Locate the cell with the specified text and output its [X, Y] center coordinate. 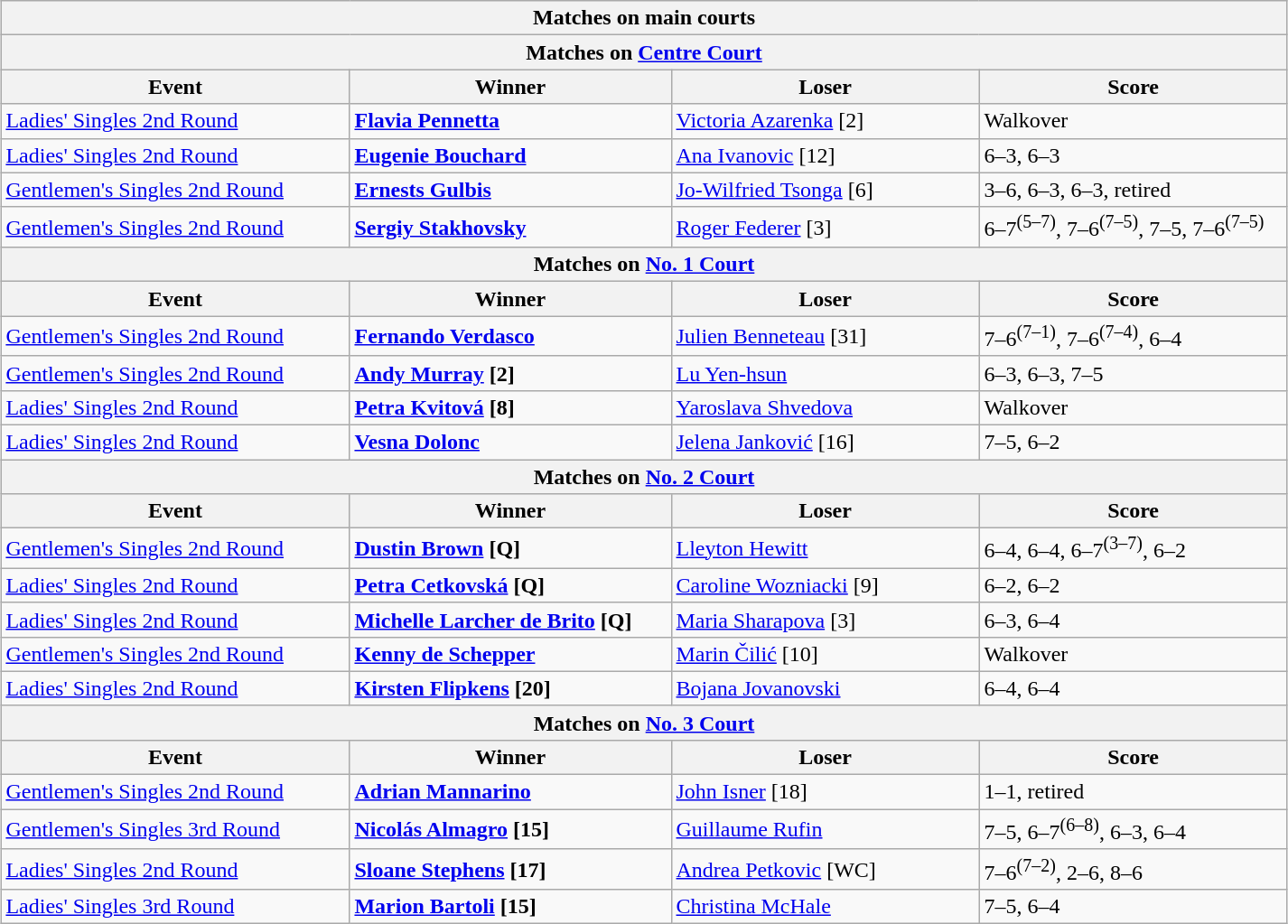
Ladies' Singles 3rd Round [175, 907]
6–3, 6–3, 7–5 [1133, 373]
Matches on No. 2 Court [644, 477]
6–7(5–7), 7–6(7–5), 7–5, 7–6(7–5) [1133, 228]
Petra Kvitová [8] [510, 407]
Dustin Brown [Q] [510, 549]
6–3, 6–3 [1133, 155]
Caroline Wozniacki [9] [826, 585]
Lu Yen-hsun [826, 373]
6–3, 6–4 [1133, 620]
6–4, 6–4, 6–7(3–7), 6–2 [1133, 549]
Eugenie Bouchard [510, 155]
6–4, 6–4 [1133, 688]
Vesna Dolonc [510, 442]
1–1, retired [1133, 792]
Sloane Stephens [17] [510, 869]
7–5, 6–4 [1133, 907]
7–6(7–1), 7–6(7–4), 6–4 [1133, 336]
Petra Cetkovská [Q] [510, 585]
7–5, 6–7(6–8), 6–3, 6–4 [1133, 829]
Gentlemen's Singles 3rd Round [175, 829]
6–2, 6–2 [1133, 585]
Andy Murray [2] [510, 373]
Matches on No. 1 Court [644, 265]
Nicolás Almagro [15] [510, 829]
Sergiy Stakhovsky [510, 228]
Michelle Larcher de Brito [Q] [510, 620]
Matches on No. 3 Court [644, 723]
Marion Bartoli [15] [510, 907]
Roger Federer [3] [826, 228]
Maria Sharapova [3] [826, 620]
Julien Benneteau [31] [826, 336]
Bojana Jovanovski [826, 688]
Marin Čilić [10] [826, 654]
3–6, 6–3, 6–3, retired [1133, 190]
Ana Ivanovic [12] [826, 155]
Fernando Verdasco [510, 336]
John Isner [18] [826, 792]
Kenny de Schepper [510, 654]
Guillaume Rufin [826, 829]
Jelena Janković [16] [826, 442]
7–6(7–2), 2–6, 8–6 [1133, 869]
Yaroslava Shvedova [826, 407]
Andrea Petkovic [WC] [826, 869]
7–5, 6–2 [1133, 442]
Matches on Centre Court [644, 52]
Flavia Pennetta [510, 121]
Christina McHale [826, 907]
Kirsten Flipkens [20] [510, 688]
Matches on main courts [644, 18]
Adrian Mannarino [510, 792]
Victoria Azarenka [2] [826, 121]
Ernests Gulbis [510, 190]
Jo-Wilfried Tsonga [6] [826, 190]
Lleyton Hewitt [826, 549]
